Detect which cell encompasses the target text, then output its (x, y) center coordinate. 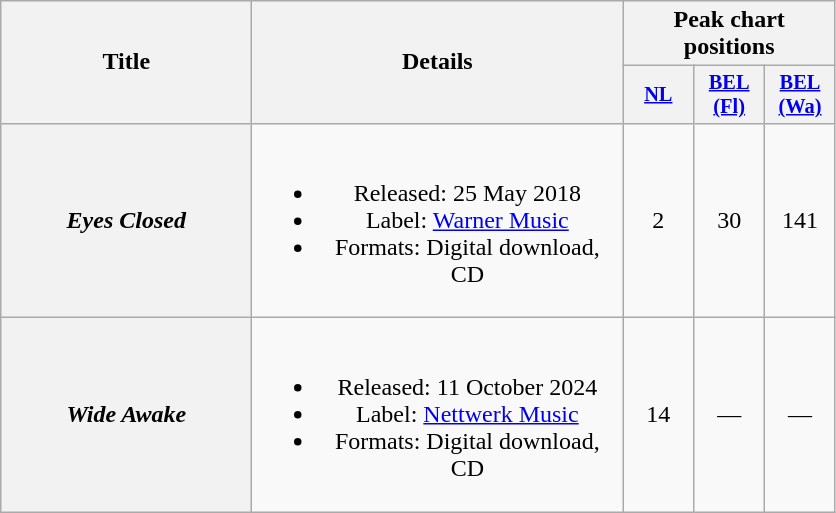
BEL(Fl) (730, 95)
Released: 25 May 2018Label: Warner MusicFormats: Digital download, CD (438, 220)
30 (730, 220)
Wide Awake (126, 415)
Released: 11 October 2024Label: Nettwerk MusicFormats: Digital download, CD (438, 415)
BEL(Wa) (800, 95)
Details (438, 62)
2 (658, 220)
14 (658, 415)
Eyes Closed (126, 220)
Title (126, 62)
141 (800, 220)
Peak chart positions (730, 34)
NL (658, 95)
